Return the (x, y) coordinate for the center point of the cell that contains the specified text.  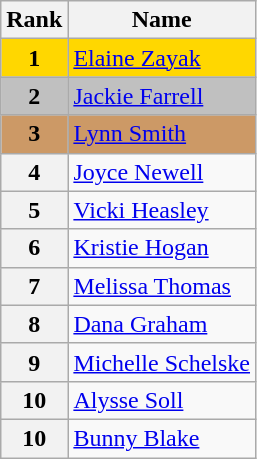
8 (34, 324)
1 (34, 58)
Joyce Newell (162, 172)
5 (34, 210)
Lynn Smith (162, 134)
2 (34, 96)
7 (34, 286)
Jackie Farrell (162, 96)
Dana Graham (162, 324)
Rank (34, 20)
Alysse Soll (162, 400)
Kristie Hogan (162, 248)
4 (34, 172)
Elaine Zayak (162, 58)
Name (162, 20)
Vicki Heasley (162, 210)
6 (34, 248)
Melissa Thomas (162, 286)
Bunny Blake (162, 438)
3 (34, 134)
Michelle Schelske (162, 362)
9 (34, 362)
